Detect which cell encompasses the target text, then output its (X, Y) center coordinate. 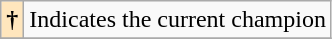
Indicates the current champion (178, 20)
† (12, 20)
